From the cell containing the given text, extract its center point as (X, Y) coordinate. 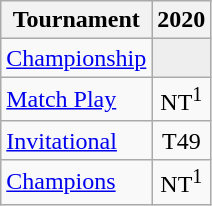
T49 (182, 140)
2020 (182, 20)
Tournament (76, 20)
Champions (76, 182)
Invitational (76, 140)
Match Play (76, 100)
Championship (76, 58)
